Scan for the cell matching the given text and deliver its (x, y) coordinate at center. 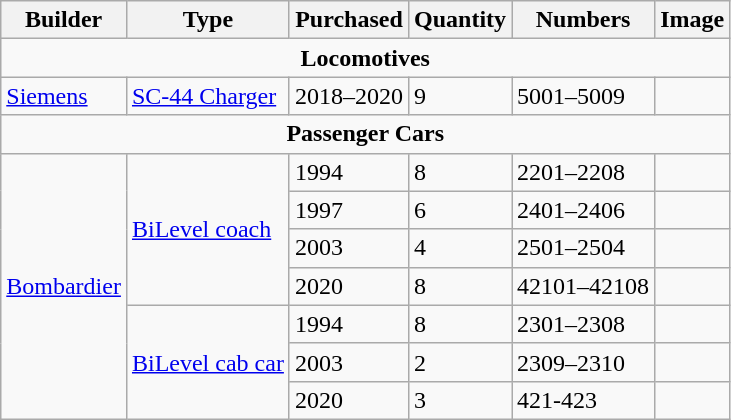
Siemens (64, 96)
Image (692, 20)
2201–2208 (584, 172)
Builder (64, 20)
BiLevel coach (208, 229)
5001–5009 (584, 96)
2309–2310 (584, 362)
Numbers (584, 20)
2018–2020 (348, 96)
2401–2406 (584, 210)
2301–2308 (584, 324)
SC-44 Charger (208, 96)
2501–2504 (584, 248)
Locomotives (366, 58)
9 (460, 96)
1997 (348, 210)
Purchased (348, 20)
421-423 (584, 400)
BiLevel cab car (208, 362)
2 (460, 362)
Quantity (460, 20)
42101–42108 (584, 286)
Type (208, 20)
Bombardier (64, 286)
4 (460, 248)
3 (460, 400)
6 (460, 210)
Passenger Cars (366, 134)
